Identify which cell holds the provided text, then report its [X, Y] central coordinate. 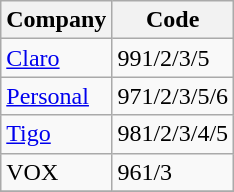
991/2/3/5 [173, 58]
Company [56, 20]
981/2/3/4/5 [173, 134]
Code [173, 20]
961/3 [173, 172]
Claro [56, 58]
Tigo [56, 134]
971/2/3/5/6 [173, 96]
Personal [56, 96]
VOX [56, 172]
